For the text-containing cell, return its midpoint in [X, Y] coordinate format. 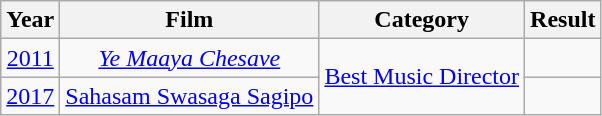
Category [422, 20]
Ye Maaya Chesave [190, 58]
Best Music Director [422, 77]
Year [30, 20]
2017 [30, 96]
Sahasam Swasaga Sagipo [190, 96]
2011 [30, 58]
Film [190, 20]
Result [563, 20]
